Determine the [X, Y] coordinate at the center of the cell enclosing the given text.  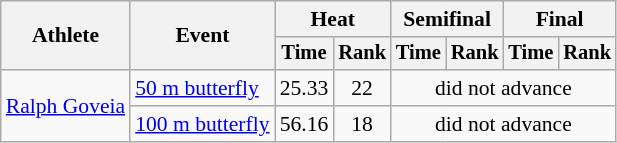
Event [202, 36]
Athlete [66, 36]
22 [362, 88]
Semifinal [447, 19]
Ralph Goveia [66, 106]
100 m butterfly [202, 124]
50 m butterfly [202, 88]
56.16 [304, 124]
25.33 [304, 88]
Final [559, 19]
Heat [333, 19]
18 [362, 124]
